Output the (X, Y) coordinate of the center of the cell containing the given text.  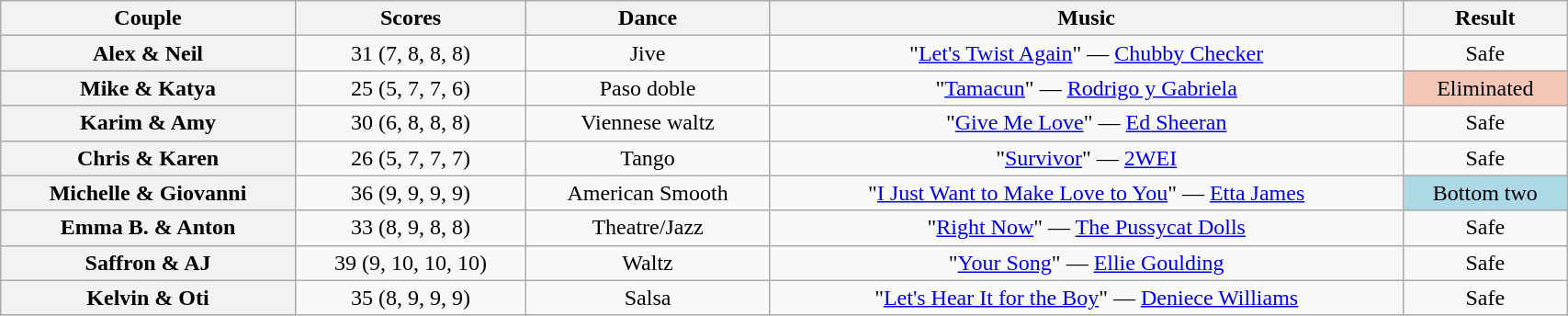
"Let's Hear It for the Boy" — Deniece Williams (1086, 298)
Chris & Karen (149, 158)
35 (8, 9, 9, 9) (410, 298)
Salsa (649, 298)
Bottom two (1485, 193)
"Give Me Love" — Ed Sheeran (1086, 123)
31 (7, 8, 8, 8) (410, 53)
Viennese waltz (649, 123)
Paso doble (649, 88)
"I Just Want to Make Love to You" — Etta James (1086, 193)
Music (1086, 18)
Result (1485, 18)
"Survivor" — 2WEI (1086, 158)
Dance (649, 18)
25 (5, 7, 7, 6) (410, 88)
36 (9, 9, 9, 9) (410, 193)
26 (5, 7, 7, 7) (410, 158)
Eliminated (1485, 88)
Couple (149, 18)
"Let's Twist Again" — Chubby Checker (1086, 53)
Alex & Neil (149, 53)
"Tamacun" — Rodrigo y Gabriela (1086, 88)
American Smooth (649, 193)
Theatre/Jazz (649, 228)
Waltz (649, 263)
30 (6, 8, 8, 8) (410, 123)
Tango (649, 158)
Emma B. & Anton (149, 228)
Kelvin & Oti (149, 298)
Karim & Amy (149, 123)
"Right Now" — The Pussycat Dolls (1086, 228)
Scores (410, 18)
33 (8, 9, 8, 8) (410, 228)
"Your Song" — Ellie Goulding (1086, 263)
Mike & Katya (149, 88)
Michelle & Giovanni (149, 193)
Saffron & AJ (149, 263)
Jive (649, 53)
39 (9, 10, 10, 10) (410, 263)
